For the text-containing cell, return its midpoint in (X, Y) coordinate format. 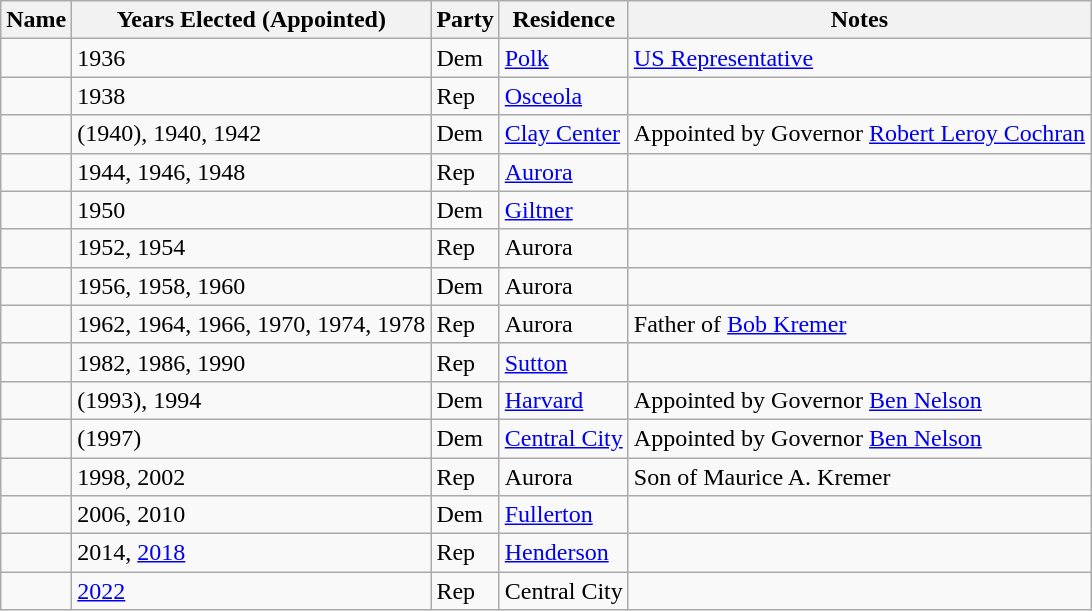
Osceola (564, 96)
1944, 1946, 1948 (252, 172)
1938 (252, 96)
1982, 1986, 1990 (252, 362)
Giltner (564, 210)
1952, 1954 (252, 248)
(1993), 1994 (252, 400)
Clay Center (564, 134)
Son of Maurice A. Kremer (859, 477)
1998, 2002 (252, 477)
Name (36, 20)
2006, 2010 (252, 515)
Fullerton (564, 515)
Appointed by Governor Robert Leroy Cochran (859, 134)
Residence (564, 20)
Father of Bob Kremer (859, 324)
(1940), 1940, 1942 (252, 134)
2022 (252, 591)
Party (465, 20)
Harvard (564, 400)
2014, 2018 (252, 553)
1950 (252, 210)
US Representative (859, 58)
1956, 1958, 1960 (252, 286)
1962, 1964, 1966, 1970, 1974, 1978 (252, 324)
Henderson (564, 553)
Sutton (564, 362)
(1997) (252, 438)
1936 (252, 58)
Notes (859, 20)
Years Elected (Appointed) (252, 20)
Polk (564, 58)
